Return [x, y] of the center of cell containing provided text 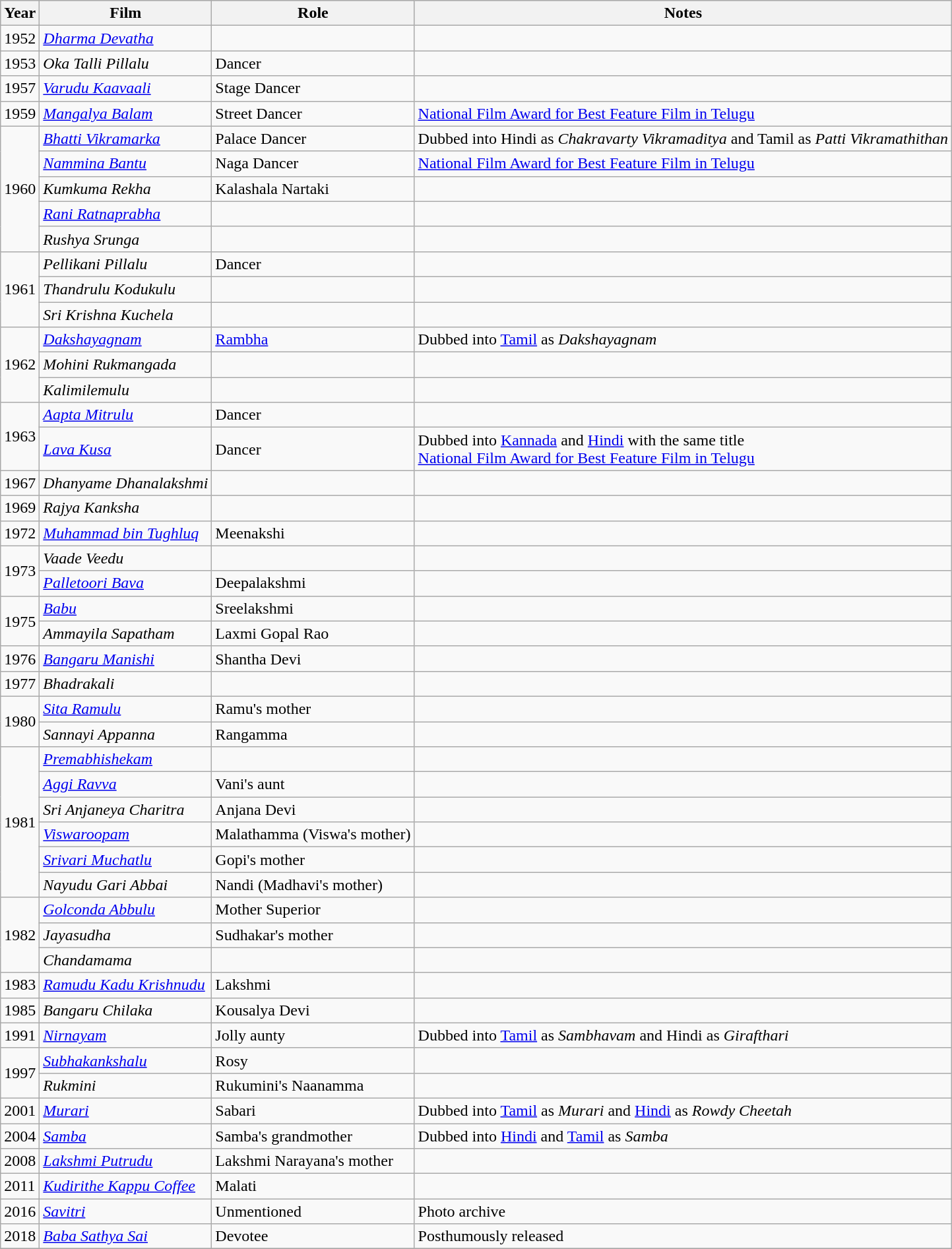
Subhakankshalu [125, 1060]
Rukumini's Naanamma [313, 1085]
2018 [20, 1236]
Sudhakar's mother [313, 935]
Devotee [313, 1236]
Bhatti Vikramarka [125, 139]
Bangaru Manishi [125, 658]
Viswaroopam [125, 835]
Kumkuma Rekha [125, 189]
Posthumously released [683, 1236]
Samba [125, 1136]
1969 [20, 508]
1977 [20, 684]
Street Dancer [313, 113]
1957 [20, 88]
Sreelakshmi [313, 608]
Rukmini [125, 1085]
2001 [20, 1110]
Stage Dancer [313, 88]
Kousalya Devi [313, 1010]
1967 [20, 483]
1973 [20, 571]
Sabari [313, 1110]
Lakshmi Putrudu [125, 1161]
Sri Anjaneya Charitra [125, 810]
Babu [125, 608]
Muhammad bin Tughluq [125, 533]
Samba's grandmother [313, 1136]
Gopi's mother [313, 860]
Chandamama [125, 960]
Rangamma [313, 734]
Golconda Abbulu [125, 910]
1952 [20, 38]
Naga Dancer [313, 164]
1959 [20, 113]
2016 [20, 1211]
Ammayila Sapatham [125, 633]
1976 [20, 658]
1982 [20, 935]
Rosy [313, 1060]
Laxmi Gopal Rao [313, 633]
Jolly aunty [313, 1035]
Rani Ratnaprabha [125, 214]
Aggi Ravva [125, 785]
2008 [20, 1161]
Dubbed into Tamil as Murari and Hindi as Rowdy Cheetah [683, 1110]
Dubbed into Hindi as Chakravarty Vikramaditya and Tamil as Patti Vikramathithan [683, 139]
Mohini Rukmangada [125, 365]
Unmentioned [313, 1211]
Nayudu Gari Abbai [125, 885]
Sannayi Appanna [125, 734]
Dubbed into Tamil as Sambhavam and Hindi as Girafthari [683, 1035]
Premabhishekam [125, 759]
Palace Dancer [313, 139]
Aapta Mitrulu [125, 415]
Mangalya Balam [125, 113]
Dhanyame Dhanalakshmi [125, 483]
Film [125, 13]
Dubbed into Kannada and Hindi with the same title National Film Award for Best Feature Film in Telugu [683, 449]
Vani's aunt [313, 785]
Dubbed into Tamil as Dakshayagnam [683, 340]
Sita Ramulu [125, 709]
Year [20, 13]
Baba Sathya Sai [125, 1236]
Photo archive [683, 1211]
Sri Krishna Kuchela [125, 315]
1985 [20, 1010]
Bangaru Chilaka [125, 1010]
Kudirithe Kappu Coffee [125, 1186]
Deepalakshmi [313, 583]
Lakshmi [313, 985]
Oka Talli Pillalu [125, 63]
1961 [20, 289]
1972 [20, 533]
1975 [20, 621]
Ramudu Kadu Krishnudu [125, 985]
1997 [20, 1073]
Kalashala Nartaki [313, 189]
Malati [313, 1186]
Shantha Devi [313, 658]
Nirnayam [125, 1035]
Rajya Kanksha [125, 508]
Srivari Muchatlu [125, 860]
Malathamma (Viswa's mother) [313, 835]
Bhadrakali [125, 684]
Nandi (Madhavi's mother) [313, 885]
Lakshmi Narayana's mother [313, 1161]
Dakshayagnam [125, 340]
1963 [20, 437]
1953 [20, 63]
1962 [20, 365]
Mother Superior [313, 910]
2004 [20, 1136]
2011 [20, 1186]
Palletoori Bava [125, 583]
Vaade Veedu [125, 558]
1991 [20, 1035]
Murari [125, 1110]
Dharma Devatha [125, 38]
Varudu Kaavaali [125, 88]
Ramu's mother [313, 709]
Jayasudha [125, 935]
Kalimilemulu [125, 390]
Savitri [125, 1211]
1980 [20, 721]
Nammina Bantu [125, 164]
1981 [20, 822]
Lava Kusa [125, 449]
Role [313, 13]
1983 [20, 985]
Thandrulu Kodukulu [125, 289]
Anjana Devi [313, 810]
1960 [20, 189]
Rushya Srunga [125, 239]
Notes [683, 13]
Rambha [313, 340]
Dubbed into Hindi and Tamil as Samba [683, 1136]
Meenakshi [313, 533]
Pellikani Pillalu [125, 264]
